Output the (X, Y) coordinate of the center of the cell containing the given text.  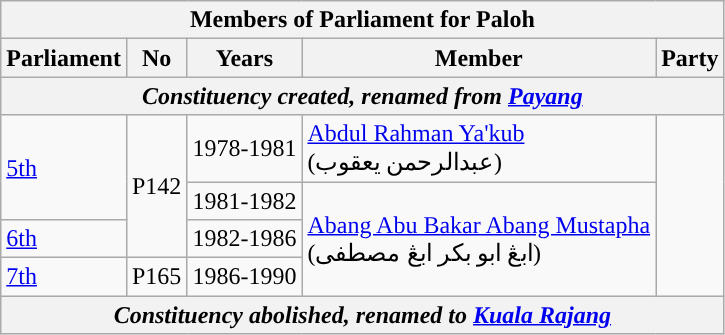
Members of Parliament for Paloh (362, 20)
Member (479, 58)
Abdul Rahman Ya'kub (عبدالرحمن يعقوب‎) (479, 148)
7th (64, 277)
P165 (156, 277)
Years (244, 58)
Abang Abu Bakar Abang Mustapha (ابڠ ابو بكر ابڠ مصطفى) (479, 239)
P142 (156, 186)
1986-1990 (244, 277)
Party (690, 58)
1982-1986 (244, 239)
1981-1982 (244, 201)
1978-1981 (244, 148)
No (156, 58)
5th (64, 168)
Constituency abolished, renamed to Kuala Rajang (362, 315)
Constituency created, renamed from Payang (362, 96)
6th (64, 239)
Parliament (64, 58)
